Determine the [X, Y] coordinate at the center of the cell enclosing the given text.  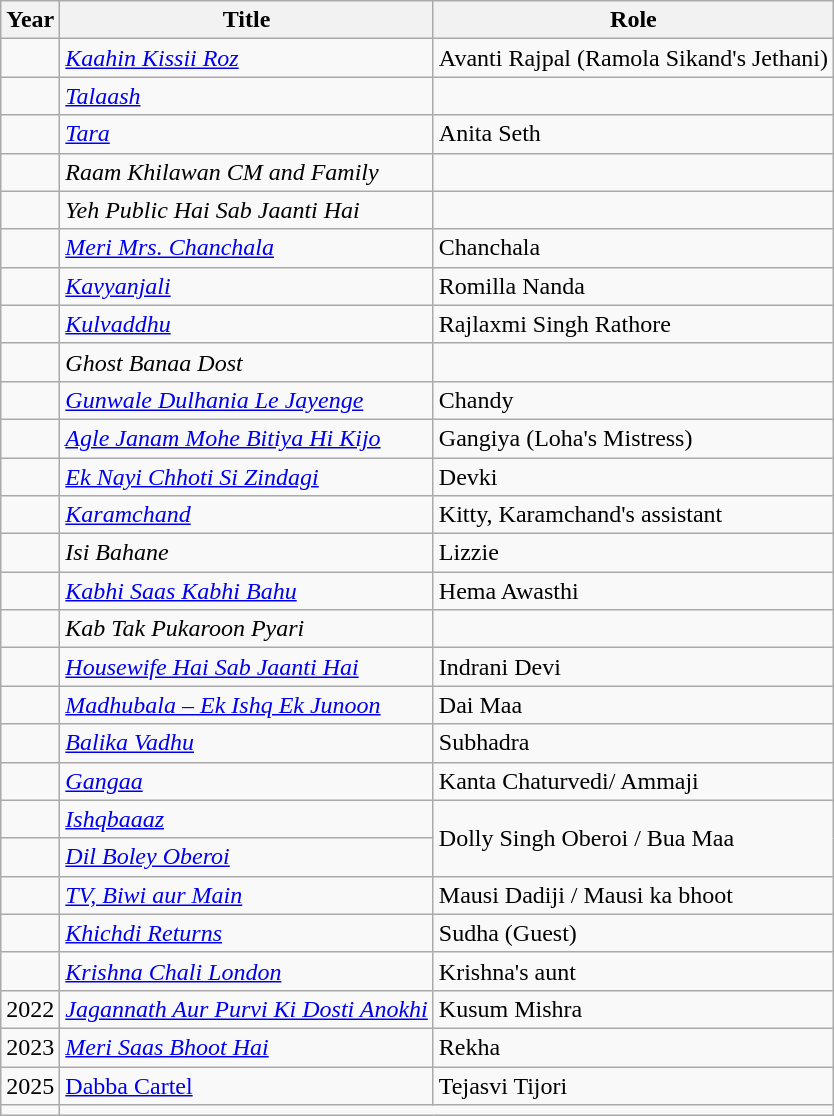
Dai Maa [633, 705]
Rekha [633, 1047]
Khichdi Returns [247, 933]
Ghost Banaa Dost [247, 362]
2023 [30, 1047]
Indrani Devi [633, 667]
Balika Vadhu [247, 743]
Romilla Nanda [633, 286]
Subhadra [633, 743]
Raam Khilawan CM and Family [247, 172]
Anita Seth [633, 134]
Kulvaddhu [247, 324]
Dolly Singh Oberoi / Bua Maa [633, 838]
Ishqbaaaz [247, 819]
Gangaa [247, 781]
Yeh Public Hai Sab Jaanti Hai [247, 210]
Kab Tak Pukaroon Pyari [247, 629]
Meri Saas Bhoot Hai [247, 1047]
Isi Bahane [247, 553]
Title [247, 20]
Sudha (Guest) [633, 933]
Meri Mrs. Chanchala [247, 248]
Gunwale Dulhania Le Jayenge [247, 400]
Agle Janam Mohe Bitiya Hi Kijo [247, 438]
Talaash [247, 96]
Dil Boley Oberoi [247, 857]
Tara [247, 134]
Mausi Dadiji / Mausi ka bhoot [633, 895]
Rajlaxmi Singh Rathore [633, 324]
Jagannath Aur Purvi Ki Dosti Anokhi [247, 1009]
2022 [30, 1009]
Kanta Chaturvedi/ Ammaji [633, 781]
Karamchand [247, 515]
Kitty, Karamchand's assistant [633, 515]
TV, Biwi aur Main [247, 895]
Kabhi Saas Kabhi Bahu [247, 591]
2025 [30, 1085]
Housewife Hai Sab Jaanti Hai [247, 667]
Lizzie [633, 553]
Krishna's aunt [633, 971]
Ek Nayi Chhoti Si Zindagi [247, 477]
Kaahin Kissii Roz [247, 58]
Madhubala – Ek Ishq Ek Junoon [247, 705]
Dabba Cartel [247, 1085]
Chanchala [633, 248]
Devki [633, 477]
Year [30, 20]
Tejasvi Tijori [633, 1085]
Krishna Chali London [247, 971]
Chandy [633, 400]
Kavyanjali [247, 286]
Gangiya (Loha's Mistress) [633, 438]
Role [633, 20]
Avanti Rajpal (Ramola Sikand's Jethani) [633, 58]
Kusum Mishra [633, 1009]
Hema Awasthi [633, 591]
